Capture the cell that displays the provided text and extract its (X, Y) central coordinate. 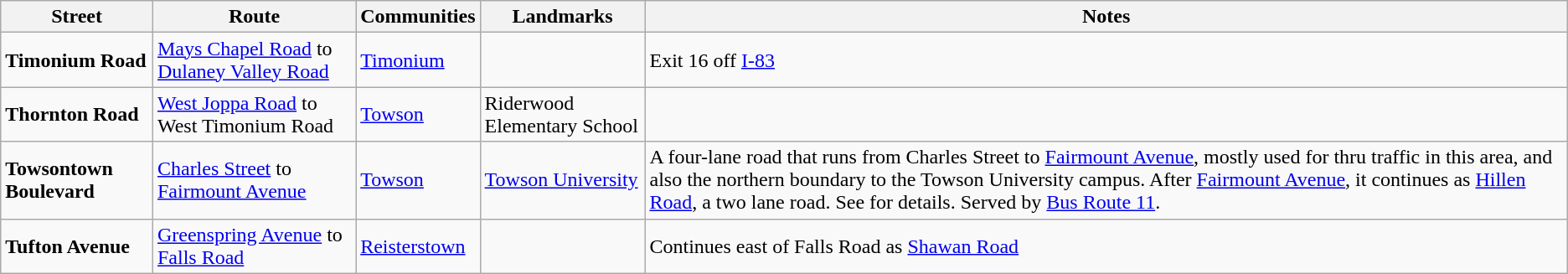
Timonium (418, 60)
Landmarks (563, 17)
Notes (1106, 17)
Greenspring Avenue to Falls Road (254, 246)
Thornton Road (77, 114)
Tufton Avenue (77, 246)
Towsontown Boulevard (77, 180)
Route (254, 17)
West Joppa Road to West Timonium Road (254, 114)
Charles Street to Fairmount Avenue (254, 180)
Street (77, 17)
Riderwood Elementary School (563, 114)
Mays Chapel Road to Dulaney Valley Road (254, 60)
Reisterstown (418, 246)
Continues east of Falls Road as Shawan Road (1106, 246)
Communities (418, 17)
Timonium Road (77, 60)
Towson University (563, 180)
Exit 16 off I-83 (1106, 60)
